Determine the [X, Y] coordinate at the center of the cell enclosing the given text.  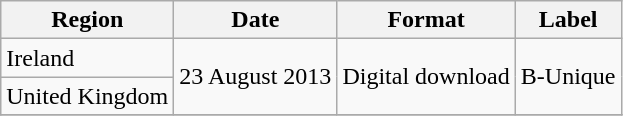
Format [426, 20]
23 August 2013 [256, 77]
Ireland [88, 58]
United Kingdom [88, 96]
Label [568, 20]
Region [88, 20]
Date [256, 20]
B-Unique [568, 77]
Digital download [426, 77]
